Find where the given text appears and provide that cell's center as (X, Y) coordinate. 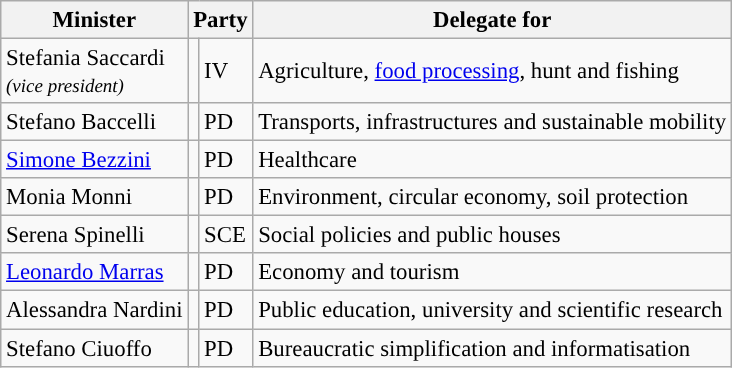
Stefano Baccelli (94, 122)
Economy and tourism (492, 273)
Environment, circular economy, soil protection (492, 197)
SCE (226, 235)
Healthcare (492, 160)
Party (220, 20)
Monia Monni (94, 197)
Stefania Saccardi(vice president) (94, 72)
Leonardo Marras (94, 273)
Serena Spinelli (94, 235)
Social policies and public houses (492, 235)
Minister (94, 20)
Bureaucratic simplification and informatisation (492, 348)
IV (226, 72)
Transports, infrastructures and sustainable mobility (492, 122)
Simone Bezzini (94, 160)
Public education, university and scientific research (492, 310)
Stefano Ciuoffo (94, 348)
Agriculture, food processing, hunt and fishing (492, 72)
Delegate for (492, 20)
Alessandra Nardini (94, 310)
